Extract the (X, Y) coordinate from the center of the cell holding the provided text.  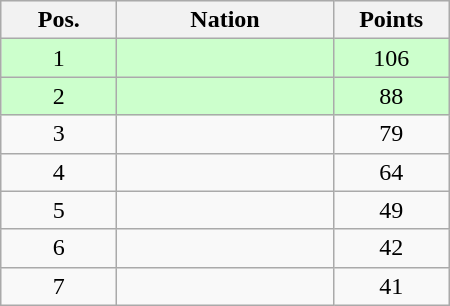
106 (391, 58)
7 (59, 286)
4 (59, 172)
Points (391, 20)
Pos. (59, 20)
5 (59, 210)
3 (59, 134)
42 (391, 248)
79 (391, 134)
49 (391, 210)
88 (391, 96)
2 (59, 96)
1 (59, 58)
41 (391, 286)
6 (59, 248)
64 (391, 172)
Nation (225, 20)
